Search for the cell housing the specified text and yield its [X, Y] center coordinate. 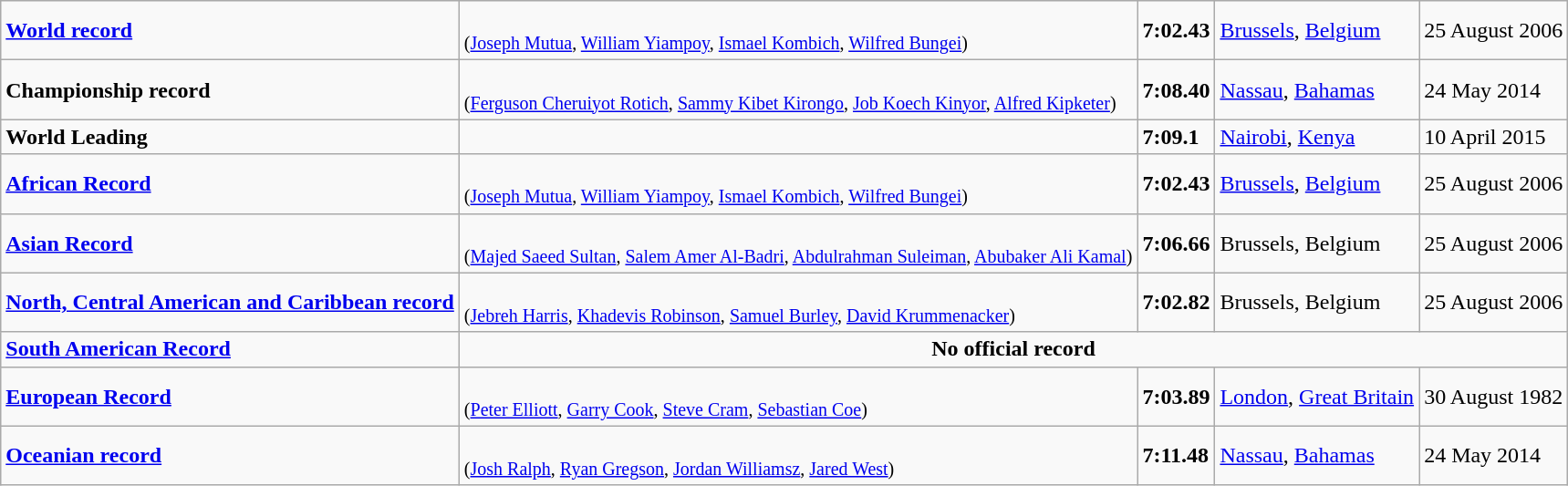
World record [230, 31]
South American Record [230, 349]
7:09.1 [1177, 137]
(Josh Ralph, Ryan Gregson, Jordan Williamsz, Jared West) [798, 456]
(Majed Saeed Sultan, Salem Amer Al-Badri, Abdulrahman Suleiman, Abubaker Ali Kamal) [798, 243]
Championship record [230, 89]
European Record [230, 396]
World Leading [230, 137]
Oceanian record [230, 456]
North, Central American and Caribbean record [230, 303]
London, Great Britain [1317, 396]
10 April 2015 [1494, 137]
Nairobi, Kenya [1317, 137]
7:06.66 [1177, 243]
No official record [1012, 349]
7:08.40 [1177, 89]
7:03.89 [1177, 396]
(Ferguson Cheruiyot Rotich, Sammy Kibet Kirongo, Job Koech Kinyor, Alfred Kipketer) [798, 89]
(Jebreh Harris, Khadevis Robinson, Samuel Burley, David Krummenacker) [798, 303]
7:11.48 [1177, 456]
(Peter Elliott, Garry Cook, Steve Cram, Sebastian Coe) [798, 396]
African Record [230, 184]
30 August 1982 [1494, 396]
7:02.82 [1177, 303]
Asian Record [230, 243]
